Locate the cell with the specified text and output its (x, y) center coordinate. 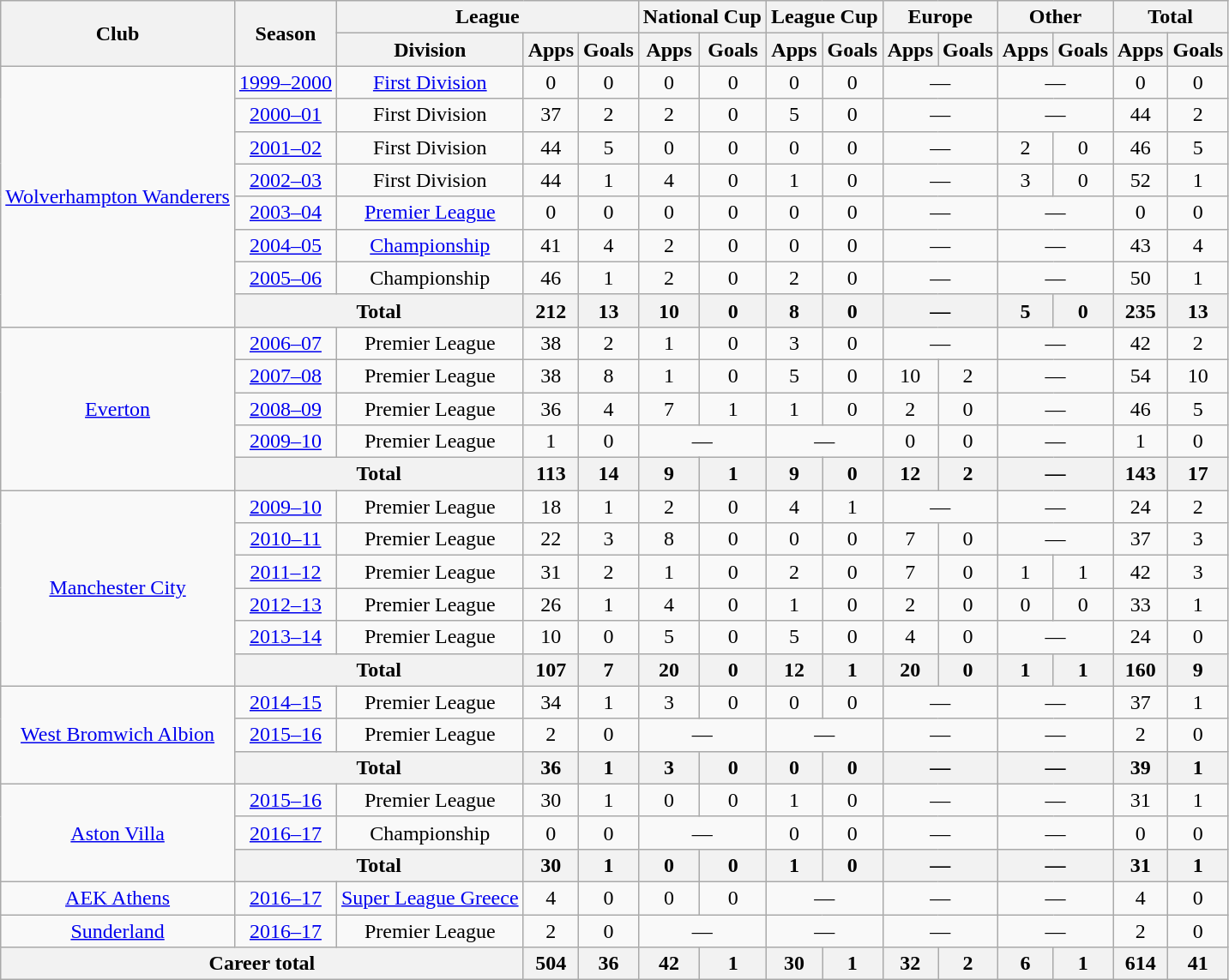
14 (609, 474)
22 (551, 539)
Career total (262, 964)
League Cup (824, 17)
113 (551, 474)
32 (910, 964)
2007–08 (285, 376)
2014–15 (285, 702)
2001–02 (285, 147)
17 (1198, 474)
39 (1141, 767)
National Cup (702, 17)
2005–06 (285, 278)
34 (551, 702)
143 (1141, 474)
2002–03 (285, 180)
6 (1025, 964)
Wolverhampton Wanderers (118, 196)
33 (1141, 604)
2012–13 (285, 604)
2010–11 (285, 539)
Everton (118, 408)
614 (1141, 964)
Division (430, 50)
League (487, 17)
504 (551, 964)
2003–04 (285, 213)
107 (551, 670)
Sunderland (118, 930)
Europe (940, 17)
1999–2000 (285, 82)
West Bromwich Albion (118, 735)
18 (551, 507)
2013–14 (285, 637)
AEK Athens (118, 898)
2000–01 (285, 115)
Other (1055, 17)
26 (551, 604)
235 (1141, 310)
2011–12 (285, 572)
2004–05 (285, 245)
Manchester City (118, 588)
2006–07 (285, 343)
43 (1141, 245)
Season (285, 33)
Club (118, 33)
50 (1141, 278)
52 (1141, 180)
212 (551, 310)
Aston Villa (118, 833)
Super League Greece (430, 898)
160 (1141, 670)
2008–09 (285, 409)
54 (1141, 376)
